Determine the (x, y) coordinate at the center of the cell enclosing the given text.  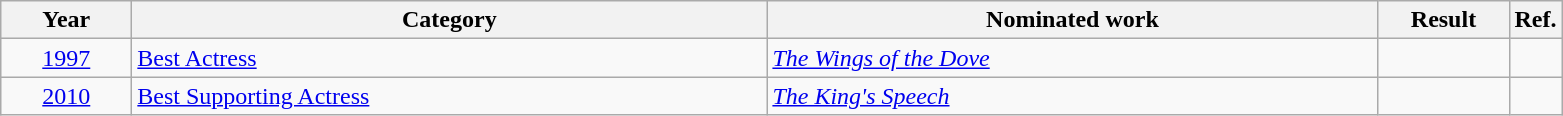
Nominated work (1072, 20)
Best Actress (450, 58)
Year (66, 20)
1997 (66, 58)
The King's Speech (1072, 96)
2010 (66, 96)
Result (1444, 20)
Best Supporting Actress (450, 96)
Category (450, 20)
The Wings of the Dove (1072, 58)
Ref. (1536, 20)
